Output the [x, y] coordinate of the center of the cell containing the given text.  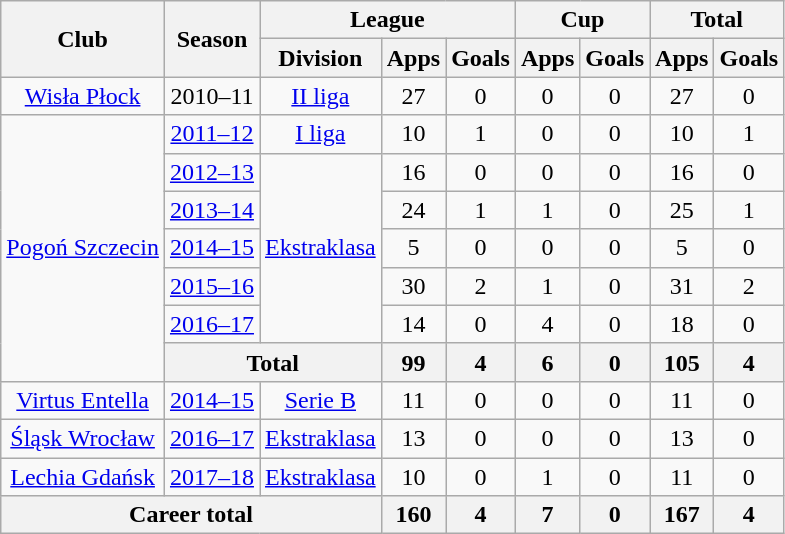
2011–12 [212, 134]
2012–13 [212, 172]
2013–14 [212, 210]
Virtus Entella [83, 400]
Serie B [321, 400]
Season [212, 39]
Wisła Płock [83, 96]
6 [547, 362]
14 [413, 324]
24 [413, 210]
160 [413, 515]
25 [682, 210]
30 [413, 286]
2015–16 [212, 286]
2010–11 [212, 96]
League [388, 20]
Career total [191, 515]
II liga [321, 96]
7 [547, 515]
31 [682, 286]
2017–18 [212, 477]
Pogoń Szczecin [83, 248]
Śląsk Wrocław [83, 438]
18 [682, 324]
99 [413, 362]
Club [83, 39]
Lechia Gdańsk [83, 477]
I liga [321, 134]
Cup [582, 20]
Division [321, 58]
167 [682, 515]
105 [682, 362]
